Capture the cell that displays the provided text and extract its (X, Y) central coordinate. 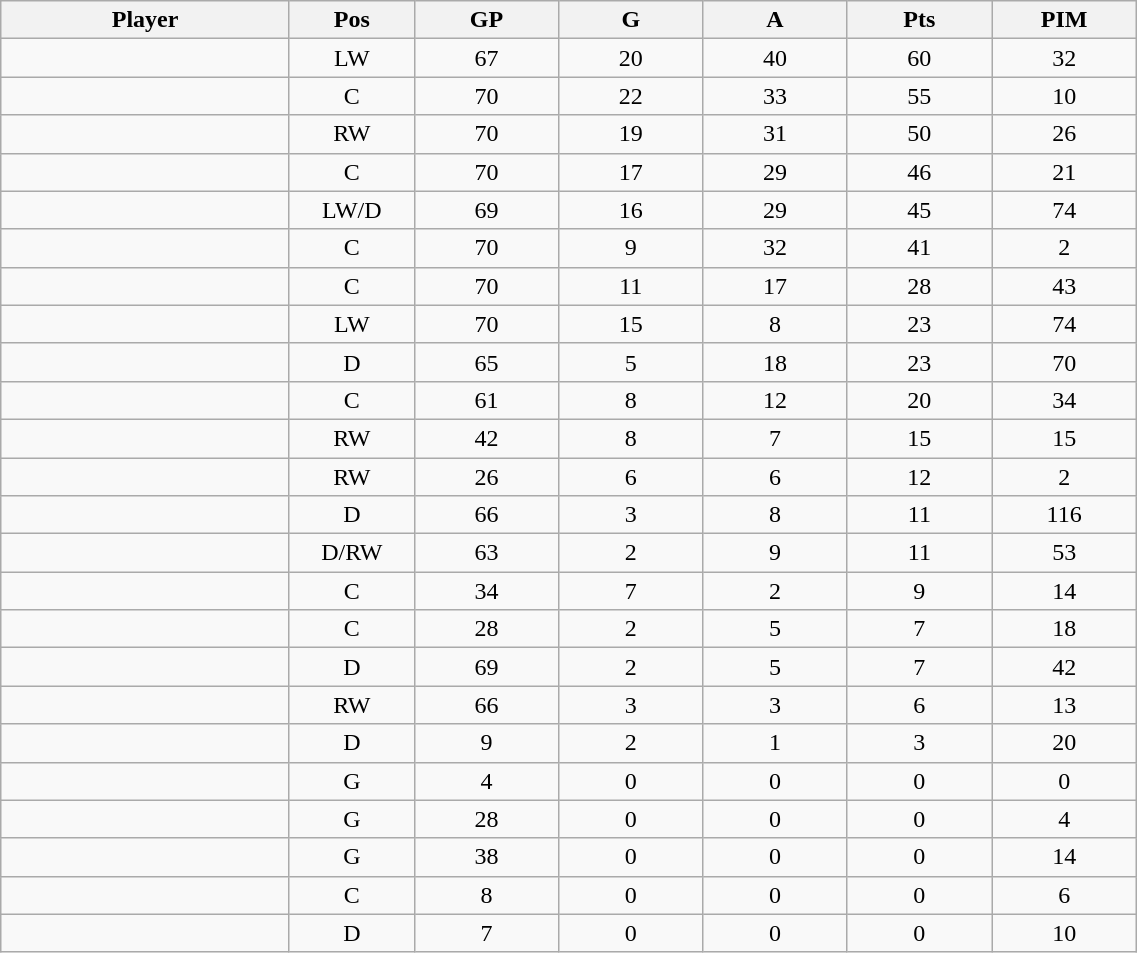
19 (631, 134)
43 (1064, 286)
65 (486, 362)
GP (486, 20)
63 (486, 553)
40 (775, 58)
13 (1064, 705)
61 (486, 400)
41 (919, 248)
55 (919, 96)
33 (775, 96)
Pos (352, 20)
38 (486, 857)
45 (919, 210)
D/RW (352, 553)
50 (919, 134)
53 (1064, 553)
46 (919, 172)
PIM (1064, 20)
21 (1064, 172)
60 (919, 58)
67 (486, 58)
16 (631, 210)
31 (775, 134)
Pts (919, 20)
Player (146, 20)
A (775, 20)
116 (1064, 515)
LW/D (352, 210)
22 (631, 96)
1 (775, 743)
